For the text-containing cell, return its midpoint in [x, y] coordinate format. 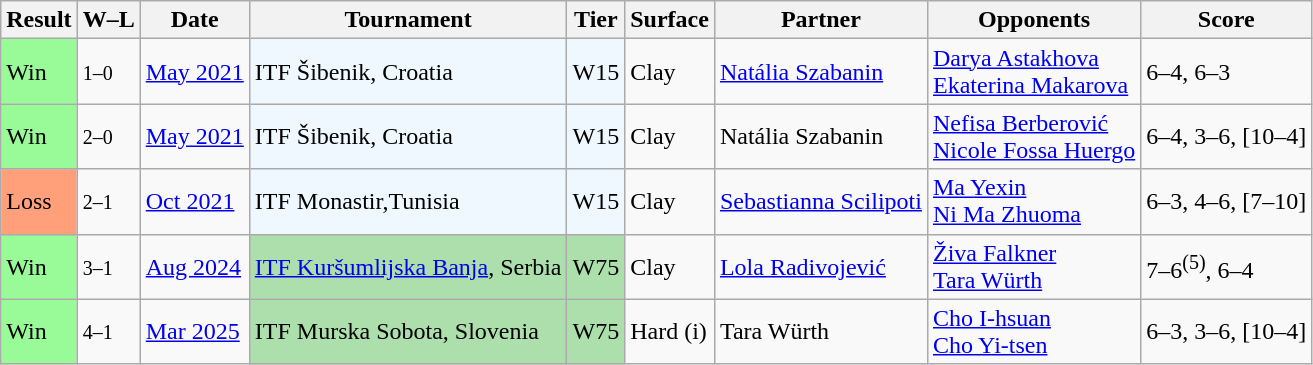
Date [194, 20]
W–L [108, 20]
1–0 [108, 72]
Živa Falkner Tara Würth [1034, 266]
Sebastianna Scilipoti [820, 202]
Mar 2025 [194, 332]
7–6(5), 6–4 [1226, 266]
Surface [670, 20]
4–1 [108, 332]
Cho I-hsuan Cho Yi-tsen [1034, 332]
Ma Yexin Ni Ma Zhuoma [1034, 202]
ITF Monastir,Tunisia [408, 202]
Aug 2024 [194, 266]
Opponents [1034, 20]
6–3, 3–6, [10–4] [1226, 332]
6–4, 6–3 [1226, 72]
Result [39, 20]
2–1 [108, 202]
ITF Murska Sobota, Slovenia [408, 332]
Tier [596, 20]
Loss [39, 202]
Darya Astakhova Ekaterina Makarova [1034, 72]
6–4, 3–6, [10–4] [1226, 136]
ITF Kuršumlijska Banja, Serbia [408, 266]
Lola Radivojević [820, 266]
Score [1226, 20]
Oct 2021 [194, 202]
Nefisa Berberović Nicole Fossa Huergo [1034, 136]
2–0 [108, 136]
Hard (i) [670, 332]
Partner [820, 20]
6–3, 4–6, [7–10] [1226, 202]
Tara Würth [820, 332]
Tournament [408, 20]
3–1 [108, 266]
